Extract the (X, Y) coordinate from the center of the cell holding the provided text.  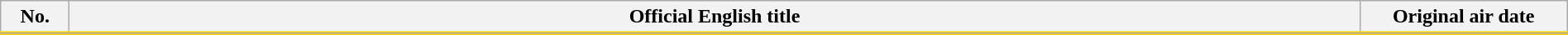
Original air date (1464, 17)
No. (35, 17)
Official English title (715, 17)
